Return the [x, y] coordinate for the center point of the cell that contains the specified text.  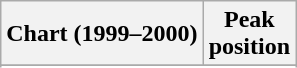
Peakposition [249, 34]
Chart (1999–2000) [102, 34]
